Extract the [X, Y] coordinate from the center of the cell holding the provided text.  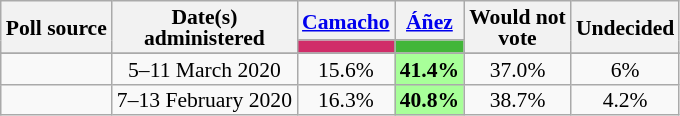
6% [625, 68]
Undecided [625, 27]
Áñez [430, 20]
5–11 March 2020 [204, 68]
37.0% [518, 68]
Would notvote [518, 27]
4.2% [625, 100]
15.6% [346, 68]
16.3% [346, 100]
Poll source [56, 27]
38.7% [518, 100]
41.4% [430, 68]
40.8% [430, 100]
Date(s)administered [204, 27]
Camacho [346, 20]
7–13 February 2020 [204, 100]
